Output the [X, Y] coordinate of the center of the cell containing the given text.  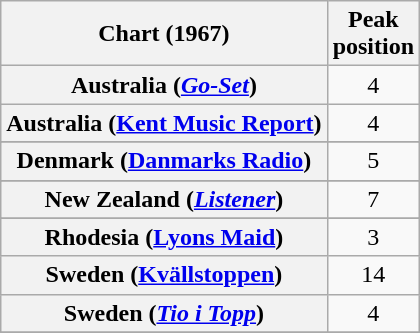
Rhodesia (Lyons Maid) [164, 237]
Denmark (Danmarks Radio) [164, 161]
Australia (Kent Music Report) [164, 123]
7 [373, 199]
14 [373, 275]
Australia (Go-Set) [164, 85]
New Zealand (Listener) [164, 199]
5 [373, 161]
Sweden (Kvällstoppen) [164, 275]
Sweden (Tio i Topp) [164, 313]
3 [373, 237]
Chart (1967) [164, 34]
Peakposition [373, 34]
